Find where the given text appears and provide that cell's center as [x, y] coordinate. 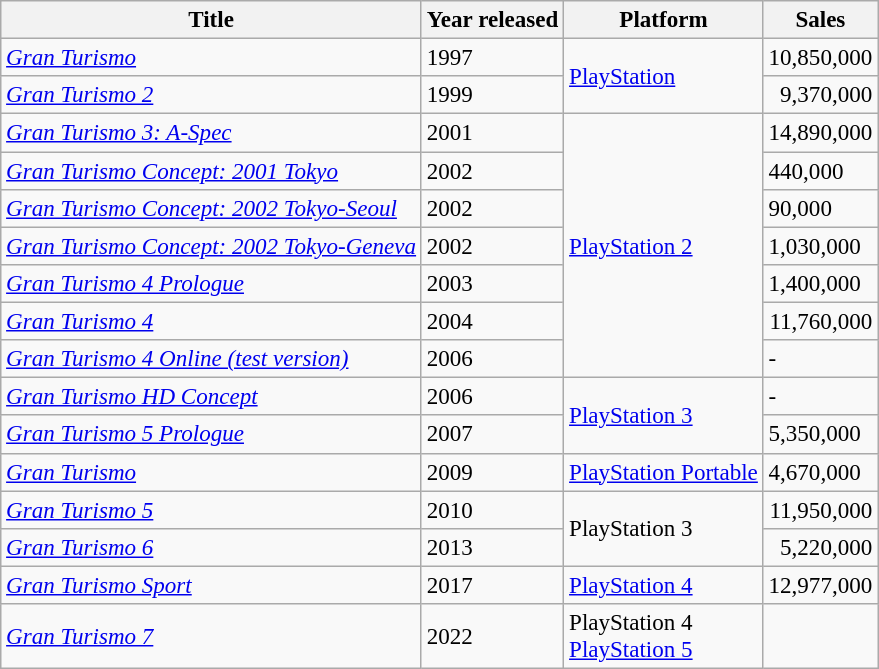
2001 [492, 133]
12,977,000 [820, 585]
1,030,000 [820, 246]
Gran Turismo 2 [212, 95]
Gran Turismo 4 Prologue [212, 284]
11,950,000 [820, 510]
Gran Turismo Concept: 2001 Tokyo [212, 171]
2009 [492, 472]
PlayStation Portable [664, 472]
Gran Turismo 4 [212, 322]
2022 [492, 636]
14,890,000 [820, 133]
1997 [492, 58]
11,760,000 [820, 322]
5,220,000 [820, 548]
Sales [820, 20]
2003 [492, 284]
PlayStation [664, 76]
Gran Turismo Sport [212, 585]
Gran Turismo 5 [212, 510]
Gran Turismo 3: A-Spec [212, 133]
2004 [492, 322]
1999 [492, 95]
10,850,000 [820, 58]
2013 [492, 548]
2017 [492, 585]
Gran Turismo Concept: 2002 Tokyo-Geneva [212, 246]
4,670,000 [820, 472]
PlayStation 4PlayStation 5 [664, 636]
Gran Turismo 4 Online (test version) [212, 359]
PlayStation 4 [664, 585]
2007 [492, 435]
90,000 [820, 209]
Gran Turismo 7 [212, 636]
Gran Turismo 5 Prologue [212, 435]
440,000 [820, 171]
Gran Turismo HD Concept [212, 397]
Gran Turismo 6 [212, 548]
Platform [664, 20]
9,370,000 [820, 95]
Year released [492, 20]
PlayStation 2 [664, 246]
2010 [492, 510]
1,400,000 [820, 284]
Title [212, 20]
5,350,000 [820, 435]
Gran Turismo Concept: 2002 Tokyo-Seoul [212, 209]
